Return [x, y] of the center of cell containing provided text 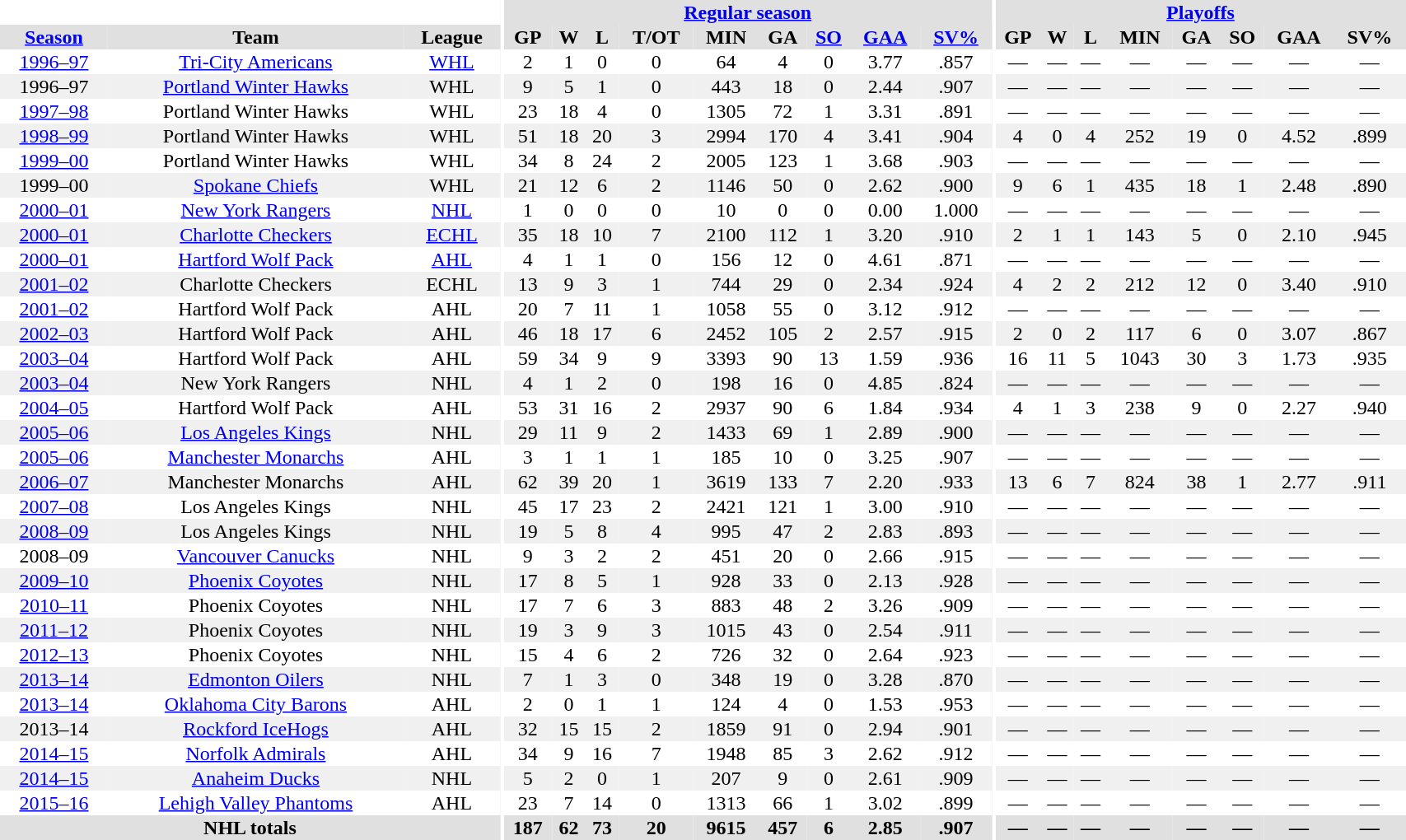
Spokane Chiefs [255, 185]
2.54 [885, 630]
T/OT [656, 37]
3.07 [1300, 334]
.904 [955, 136]
.871 [955, 259]
2007–08 [54, 506]
91 [782, 729]
NHL totals [250, 828]
.903 [955, 161]
39 [568, 482]
2002–03 [54, 334]
1997–98 [54, 111]
883 [726, 605]
30 [1196, 358]
112 [782, 235]
2015–16 [54, 803]
117 [1140, 334]
2.83 [885, 531]
.891 [955, 111]
46 [527, 334]
73 [603, 828]
.867 [1369, 334]
2010–11 [54, 605]
50 [782, 185]
824 [1140, 482]
3.26 [885, 605]
.936 [955, 358]
1.84 [885, 408]
.893 [955, 531]
Season [54, 37]
.901 [955, 729]
.953 [955, 704]
185 [726, 457]
2.89 [885, 432]
238 [1140, 408]
2.57 [885, 334]
1305 [726, 111]
3.31 [885, 111]
2.13 [885, 581]
212 [1140, 284]
2.85 [885, 828]
2.61 [885, 778]
1433 [726, 432]
1043 [1140, 358]
3.02 [885, 803]
2.27 [1300, 408]
53 [527, 408]
3.41 [885, 136]
2.44 [885, 86]
2012–13 [54, 655]
2937 [726, 408]
123 [782, 161]
2006–07 [54, 482]
1.53 [885, 704]
1015 [726, 630]
66 [782, 803]
Lehigh Valley Phantoms [255, 803]
198 [726, 383]
2100 [726, 235]
457 [782, 828]
14 [603, 803]
Team [255, 37]
4.85 [885, 383]
435 [1140, 185]
64 [726, 62]
3.28 [885, 679]
170 [782, 136]
Playoffs [1200, 12]
3.68 [885, 161]
3.00 [885, 506]
Rockford IceHogs [255, 729]
2009–10 [54, 581]
1859 [726, 729]
45 [527, 506]
2452 [726, 334]
.935 [1369, 358]
133 [782, 482]
.940 [1369, 408]
3.77 [885, 62]
2994 [726, 136]
443 [726, 86]
2.77 [1300, 482]
2.20 [885, 482]
1313 [726, 803]
3.20 [885, 235]
348 [726, 679]
72 [782, 111]
24 [603, 161]
451 [726, 556]
55 [782, 309]
Vancouver Canucks [255, 556]
48 [782, 605]
3.25 [885, 457]
.857 [955, 62]
744 [726, 284]
1.000 [955, 210]
252 [1140, 136]
2.64 [885, 655]
51 [527, 136]
Norfolk Admirals [255, 754]
Edmonton Oilers [255, 679]
3.12 [885, 309]
2.48 [1300, 185]
124 [726, 704]
1.59 [885, 358]
4.61 [885, 259]
Tri-City Americans [255, 62]
2004–05 [54, 408]
59 [527, 358]
2.94 [885, 729]
3619 [726, 482]
.923 [955, 655]
2.66 [885, 556]
2421 [726, 506]
207 [726, 778]
4.52 [1300, 136]
33 [782, 581]
Anaheim Ducks [255, 778]
.928 [955, 581]
995 [726, 531]
2005 [726, 161]
Oklahoma City Barons [255, 704]
9615 [726, 828]
League [451, 37]
.890 [1369, 185]
121 [782, 506]
.934 [955, 408]
3393 [726, 358]
.870 [955, 679]
2.10 [1300, 235]
0.00 [885, 210]
1998–99 [54, 136]
1146 [726, 185]
187 [527, 828]
726 [726, 655]
105 [782, 334]
3.40 [1300, 284]
85 [782, 754]
31 [568, 408]
Regular season [748, 12]
35 [527, 235]
2.34 [885, 284]
.924 [955, 284]
.933 [955, 482]
1948 [726, 754]
21 [527, 185]
928 [726, 581]
156 [726, 259]
2011–12 [54, 630]
47 [782, 531]
69 [782, 432]
38 [1196, 482]
43 [782, 630]
1.73 [1300, 358]
.824 [955, 383]
1058 [726, 309]
143 [1140, 235]
.945 [1369, 235]
